Find where the given text appears and provide that cell's center as (X, Y) coordinate. 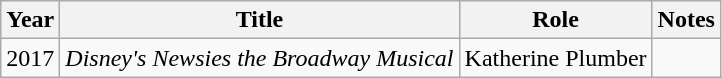
Role (556, 20)
2017 (30, 58)
Year (30, 20)
Notes (686, 20)
Title (260, 20)
Katherine Plumber (556, 58)
Disney's Newsies the Broadway Musical (260, 58)
